Scan for the cell matching the given text and deliver its [X, Y] coordinate at center. 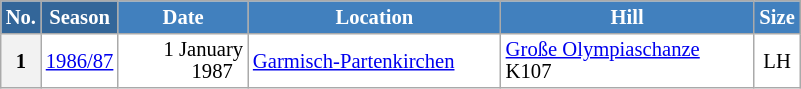
1 [21, 60]
No. [21, 16]
LH [776, 60]
Date [183, 16]
Season [80, 16]
1 January 1987 [183, 60]
Size [776, 16]
Location [374, 16]
1986/87 [80, 60]
Hill [628, 16]
Garmisch-Partenkirchen [374, 60]
Große Olympiaschanze K107 [628, 60]
